Identify which cell holds the provided text, then report its (X, Y) central coordinate. 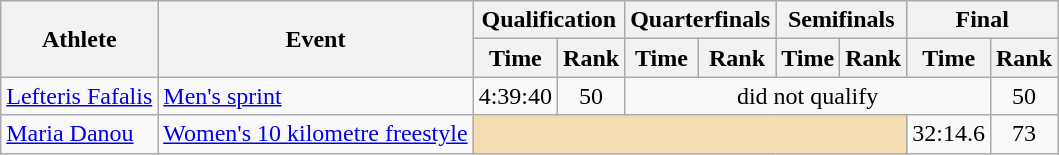
Quarterfinals (700, 20)
Maria Danou (80, 134)
Women's 10 kilometre freestyle (316, 134)
Men's sprint (316, 96)
Event (316, 39)
4:39:40 (515, 96)
32:14.6 (949, 134)
Semifinals (842, 20)
Final (982, 20)
Qualification (549, 20)
Lefteris Fafalis (80, 96)
73 (1024, 134)
Athlete (80, 39)
did not qualify (808, 96)
